Detect which cell encompasses the target text, then output its [X, Y] center coordinate. 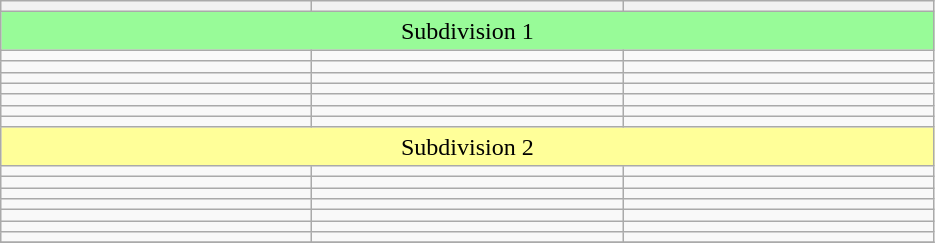
Subdivision 2 [468, 146]
Subdivision 1 [468, 31]
